Identify which cell holds the provided text, then report its [X, Y] central coordinate. 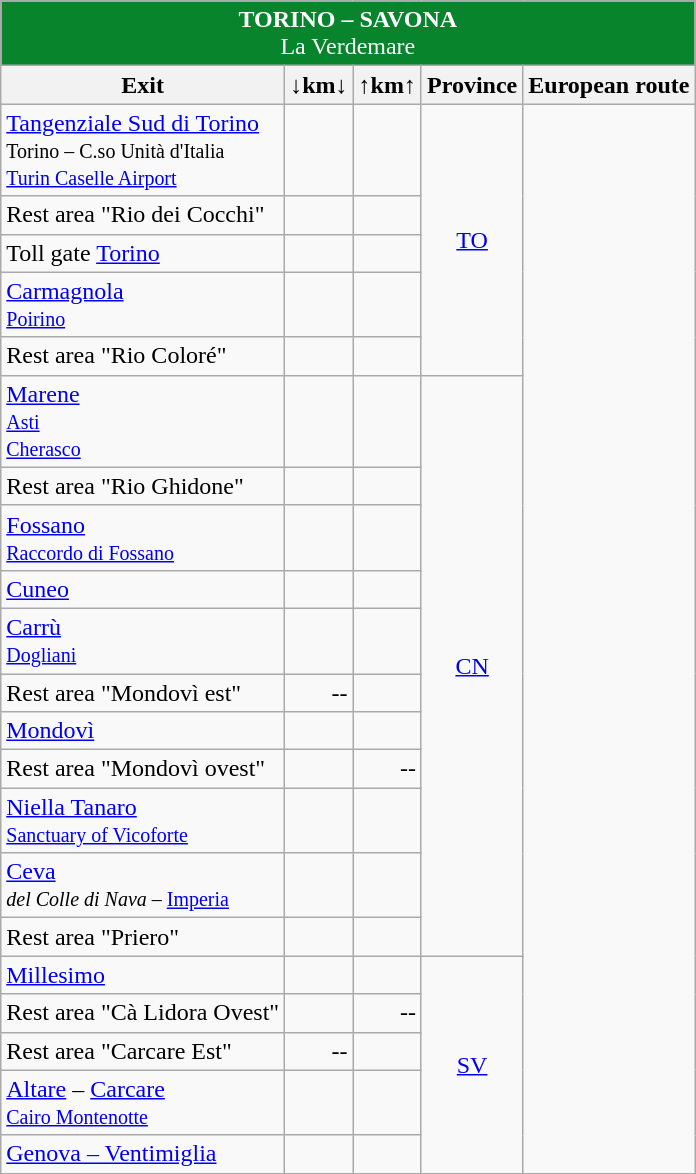
Exit [143, 85]
↓km↓ [319, 85]
Mondovì [143, 731]
Toll gate Torino [143, 253]
Marene Asti Cherasco [143, 421]
Rest area "Carcare Est" [143, 1051]
Rest area "Rio Ghidone" [143, 486]
Fossano Raccordo di Fossano [143, 538]
Rest area "Rio dei Cocchi" [143, 215]
Niella Tanaro Sanctuary of Vicoforte [143, 820]
↑km↑ [387, 85]
TORINO – SAVONALa Verdemare [348, 34]
TO [472, 240]
SV [472, 1064]
Ceva del Colle di Nava – Imperia [143, 886]
Millesimo [143, 975]
Altare – CarcareCairo Montenotte [143, 1102]
Cuneo [143, 589]
Rest area "Priero" [143, 937]
Rest area "Rio Coloré" [143, 356]
Rest area "Mondovì est" [143, 693]
Rest area "Cà Lidora Ovest" [143, 1013]
Rest area "Mondovì ovest" [143, 769]
European route [609, 85]
Tangenziale Sud di Torino Torino – C.so Unità d'Italia Turin Caselle Airport [143, 150]
Genova – Ventimiglia [143, 1154]
CarrùDogliani [143, 640]
CN [472, 666]
CarmagnolaPoirino [143, 304]
Province [472, 85]
